Pinpoint the cell where the given text exists, returning its (X, Y) midpoint coordinate. 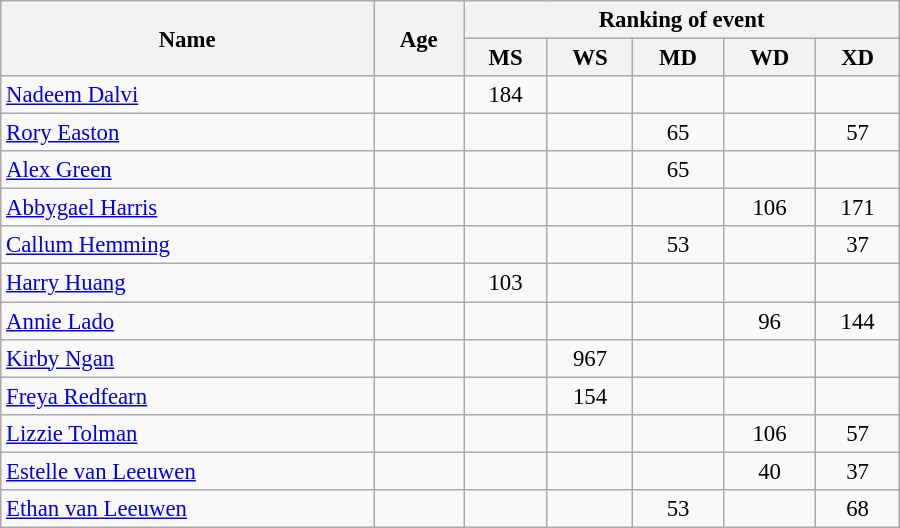
103 (506, 283)
Name (188, 38)
Age (419, 38)
144 (858, 321)
Estelle van Leeuwen (188, 471)
Ethan van Leeuwen (188, 509)
Nadeem Dalvi (188, 95)
68 (858, 509)
Freya Redfearn (188, 396)
967 (590, 358)
Harry Huang (188, 283)
WD (770, 58)
MD (678, 58)
96 (770, 321)
40 (770, 471)
Callum Hemming (188, 245)
Rory Easton (188, 133)
MS (506, 58)
184 (506, 95)
171 (858, 208)
Abbygael Harris (188, 208)
Alex Green (188, 170)
WS (590, 58)
Lizzie Tolman (188, 433)
Annie Lado (188, 321)
154 (590, 396)
XD (858, 58)
Ranking of event (682, 20)
Kirby Ngan (188, 358)
